Return [x, y] of the center of cell containing provided text 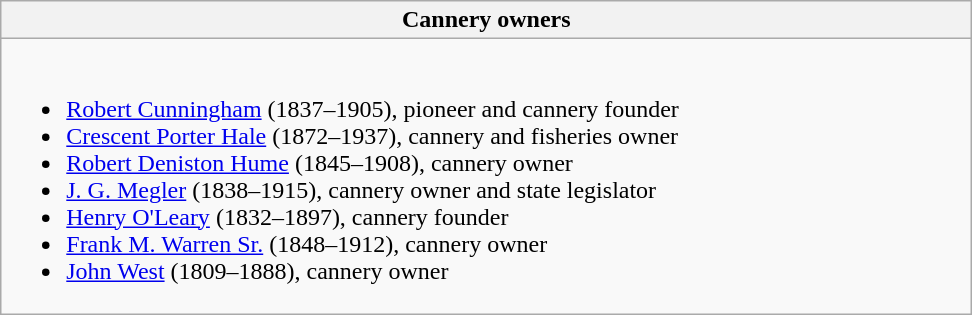
Cannery owners [486, 20]
